Identify which cell holds the provided text, then report its [X, Y] central coordinate. 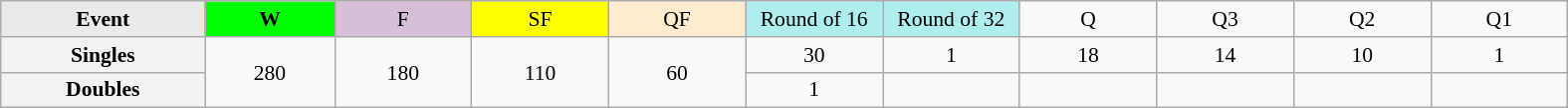
Q1 [1499, 19]
Q2 [1362, 19]
110 [541, 72]
F [403, 19]
Doubles [104, 90]
Q3 [1226, 19]
Event [104, 19]
10 [1362, 55]
14 [1226, 55]
Round of 16 [814, 19]
18 [1088, 55]
QF [677, 19]
180 [403, 72]
Q [1088, 19]
280 [270, 72]
30 [814, 55]
SF [541, 19]
60 [677, 72]
Round of 32 [951, 19]
Singles [104, 55]
W [270, 19]
